Pinpoint the cell where the given text exists, returning its [x, y] midpoint coordinate. 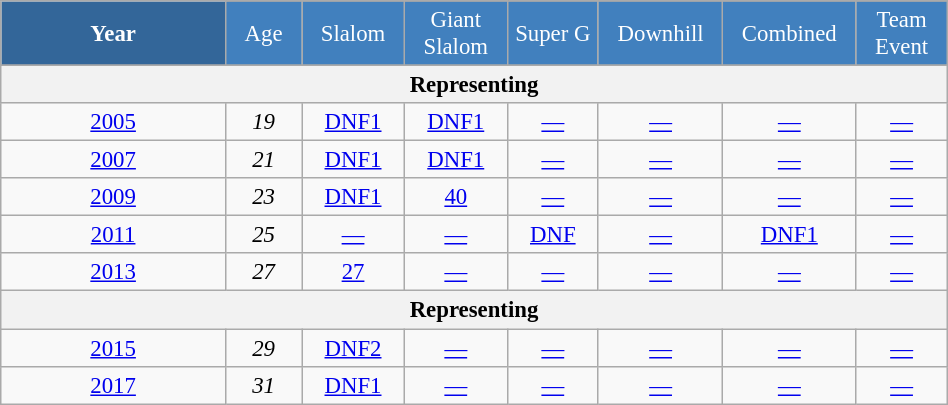
Slalom [354, 34]
DNF2 [354, 348]
GiantSlalom [456, 34]
2009 [114, 197]
DNF [552, 235]
2007 [114, 160]
Team Event [902, 34]
40 [456, 197]
2011 [114, 235]
Combined [790, 34]
Downhill [660, 34]
Super G [552, 34]
2017 [114, 385]
Year [114, 34]
19 [263, 122]
2005 [114, 122]
2015 [114, 348]
Age [263, 34]
23 [263, 197]
31 [263, 385]
2013 [114, 273]
21 [263, 160]
25 [263, 235]
29 [263, 348]
